Find where the given text appears and provide that cell's center as [X, Y] coordinate. 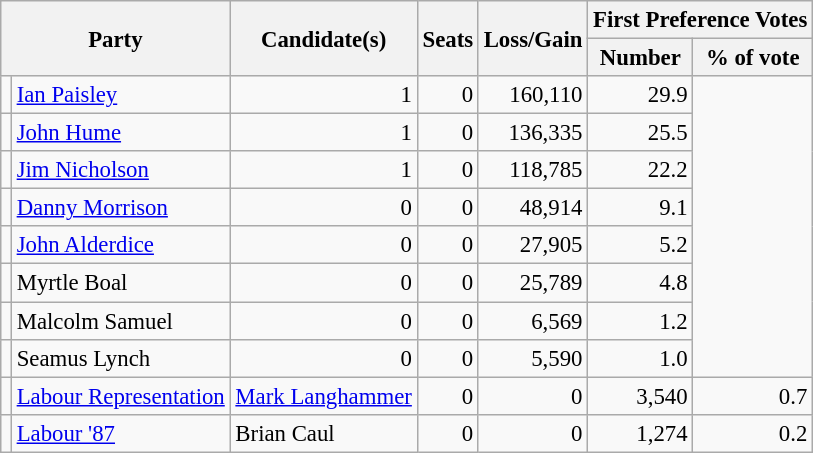
5,590 [532, 358]
Loss/Gain [532, 38]
25.5 [640, 133]
First Preference Votes [700, 20]
1.2 [640, 321]
Labour '87 [120, 433]
Party [116, 38]
160,110 [532, 95]
0.7 [753, 396]
John Alderdice [120, 245]
118,785 [532, 170]
1,274 [640, 433]
Seats [448, 38]
Danny Morrison [120, 208]
Mark Langhammer [324, 396]
3,540 [640, 396]
136,335 [532, 133]
Ian Paisley [120, 95]
% of vote [753, 58]
25,789 [532, 283]
0.2 [753, 433]
22.2 [640, 170]
Candidate(s) [324, 38]
27,905 [532, 245]
5.2 [640, 245]
Labour Representation [120, 396]
Number [640, 58]
29.9 [640, 95]
Jim Nicholson [120, 170]
4.8 [640, 283]
Myrtle Boal [120, 283]
48,914 [532, 208]
6,569 [532, 321]
Seamus Lynch [120, 358]
Brian Caul [324, 433]
1.0 [640, 358]
9.1 [640, 208]
Malcolm Samuel [120, 321]
John Hume [120, 133]
